Capture the cell that displays the provided text and extract its [X, Y] central coordinate. 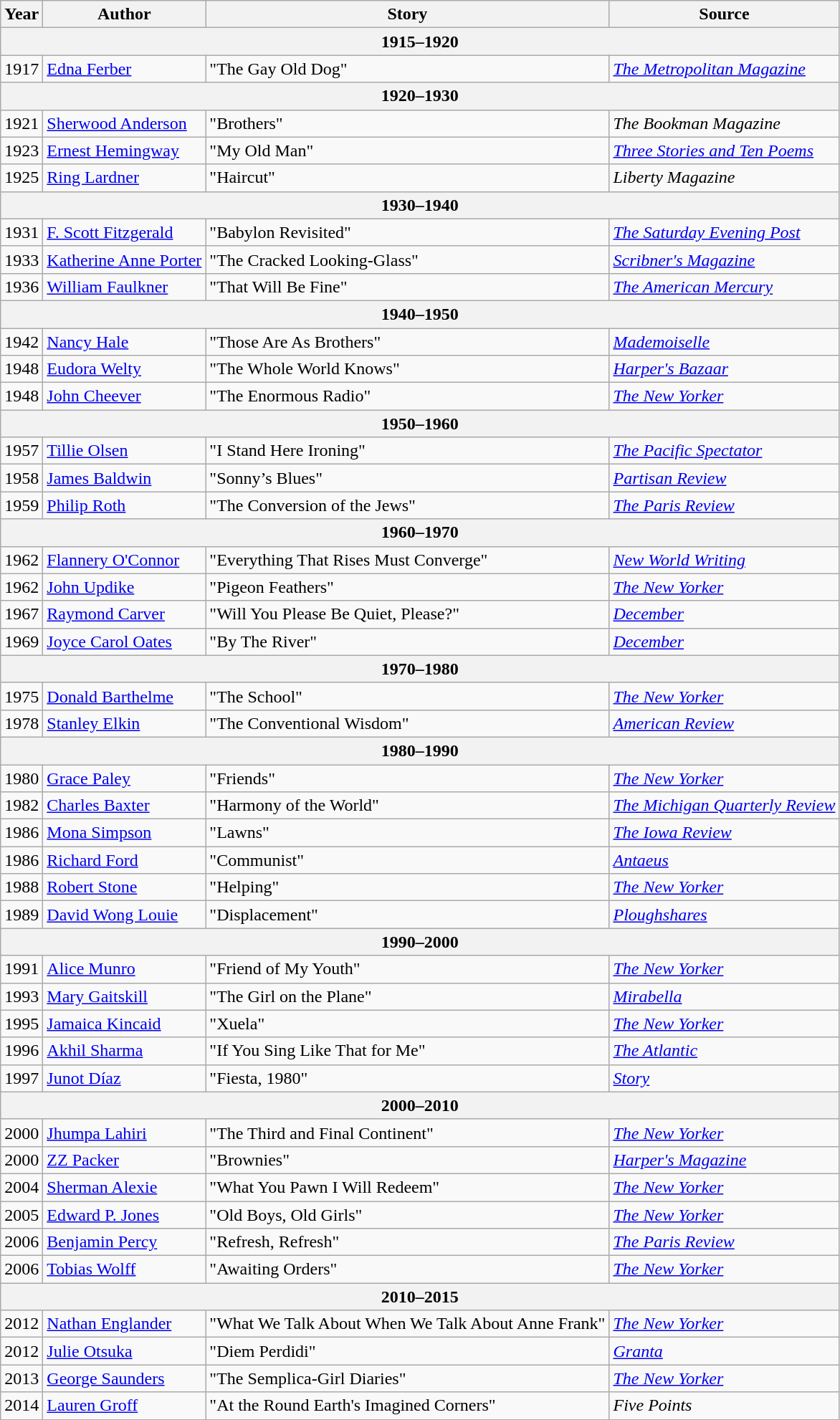
"Friends" [407, 778]
The Atlantic [724, 1051]
Sherman Alexie [125, 1187]
1997 [22, 1078]
1993 [22, 996]
Tillie Olsen [125, 451]
Ring Lardner [125, 178]
Tobias Wolff [125, 1269]
"The Enormous Radio" [407, 396]
2014 [22, 1406]
"At the Round Earth's Imagined Corners" [407, 1406]
Sherwood Anderson [125, 123]
"The Conventional Wisdom" [407, 723]
Eudora Welty [125, 369]
"Xuela" [407, 1024]
John Updike [125, 587]
Mirabella [724, 996]
ZZ Packer [125, 1160]
1931 [22, 232]
Alice Munro [125, 969]
The Pacific Spectator [724, 451]
"Brothers" [407, 123]
George Saunders [125, 1378]
The American Mercury [724, 287]
American Review [724, 723]
Joyce Carol Oates [125, 642]
The Saturday Evening Post [724, 232]
"What We Talk About When We Talk About Anne Frank" [407, 1324]
1967 [22, 614]
2010–2015 [420, 1297]
"I Stand Here Ironing" [407, 451]
1990–2000 [420, 942]
Lauren Groff [125, 1406]
Harper's Bazaar [724, 369]
Three Stories and Ten Poems [724, 151]
"Friend of My Youth" [407, 969]
Benjamin Percy [125, 1242]
"By The River" [407, 642]
1989 [22, 915]
1996 [22, 1051]
1982 [22, 806]
1940–1950 [420, 314]
1950–1960 [420, 424]
1969 [22, 642]
1959 [22, 505]
Robert Stone [125, 887]
Donald Barthelme [125, 696]
1920–1930 [420, 96]
1933 [22, 259]
1917 [22, 69]
James Baldwin [125, 478]
"Old Boys, Old Girls" [407, 1215]
Year [22, 14]
1995 [22, 1024]
Granta [724, 1351]
Mademoiselle [724, 342]
1978 [22, 723]
"Helping" [407, 887]
The Bookman Magazine [724, 123]
"That Will Be Fine" [407, 287]
Edna Ferber [125, 69]
Five Points [724, 1406]
John Cheever [125, 396]
1942 [22, 342]
F. Scott Fitzgerald [125, 232]
"The Third and Final Continent" [407, 1133]
"The School" [407, 696]
2005 [22, 1215]
1921 [22, 123]
1960–1970 [420, 533]
Author [125, 14]
Mary Gaitskill [125, 996]
"Refresh, Refresh" [407, 1242]
Julie Otsuka [125, 1351]
The Michigan Quarterly Review [724, 806]
Ernest Hemingway [125, 151]
"The Conversion of the Jews" [407, 505]
The Metropolitan Magazine [724, 69]
1970–1980 [420, 669]
Junot Díaz [125, 1078]
1958 [22, 478]
Flannery O'Connor [125, 560]
"What You Pawn I Will Redeem" [407, 1187]
Richard Ford [125, 860]
Jhumpa Lahiri [125, 1133]
Antaeus [724, 860]
The Iowa Review [724, 833]
"Sonny’s Blues" [407, 478]
Charles Baxter [125, 806]
1988 [22, 887]
"The Semplica-Girl Diaries" [407, 1378]
1923 [22, 151]
"Pigeon Feathers" [407, 587]
"The Gay Old Dog" [407, 69]
2000–2010 [420, 1105]
"Lawns" [407, 833]
"Will You Please Be Quiet, Please?" [407, 614]
"Everything That Rises Must Converge" [407, 560]
Ploughshares [724, 915]
1975 [22, 696]
Liberty Magazine [724, 178]
Stanley Elkin [125, 723]
"Fiesta, 1980" [407, 1078]
Akhil Sharma [125, 1051]
Mona Simpson [125, 833]
2013 [22, 1378]
Philip Roth [125, 505]
David Wong Louie [125, 915]
"Diem Perdidi" [407, 1351]
Partisan Review [724, 478]
"If You Sing Like That for Me" [407, 1051]
"Awaiting Orders" [407, 1269]
New World Writing [724, 560]
1980 [22, 778]
"Haircut" [407, 178]
1915–1920 [420, 42]
Edward P. Jones [125, 1215]
Katherine Anne Porter [125, 259]
"My Old Man" [407, 151]
Jamaica Kincaid [125, 1024]
"Those Are As Brothers" [407, 342]
Nancy Hale [125, 342]
1957 [22, 451]
Nathan Englander [125, 1324]
"The Whole World Knows" [407, 369]
Scribner's Magazine [724, 259]
Raymond Carver [125, 614]
Harper's Magazine [724, 1160]
Grace Paley [125, 778]
1991 [22, 969]
"Babylon Revisited" [407, 232]
"The Girl on the Plane" [407, 996]
"Harmony of the World" [407, 806]
"Displacement" [407, 915]
William Faulkner [125, 287]
1980–1990 [420, 750]
"Communist" [407, 860]
"The Cracked Looking-Glass" [407, 259]
1930–1940 [420, 205]
1925 [22, 178]
"Brownies" [407, 1160]
1936 [22, 287]
2004 [22, 1187]
Source [724, 14]
